For the text-containing cell, return its midpoint in (x, y) coordinate format. 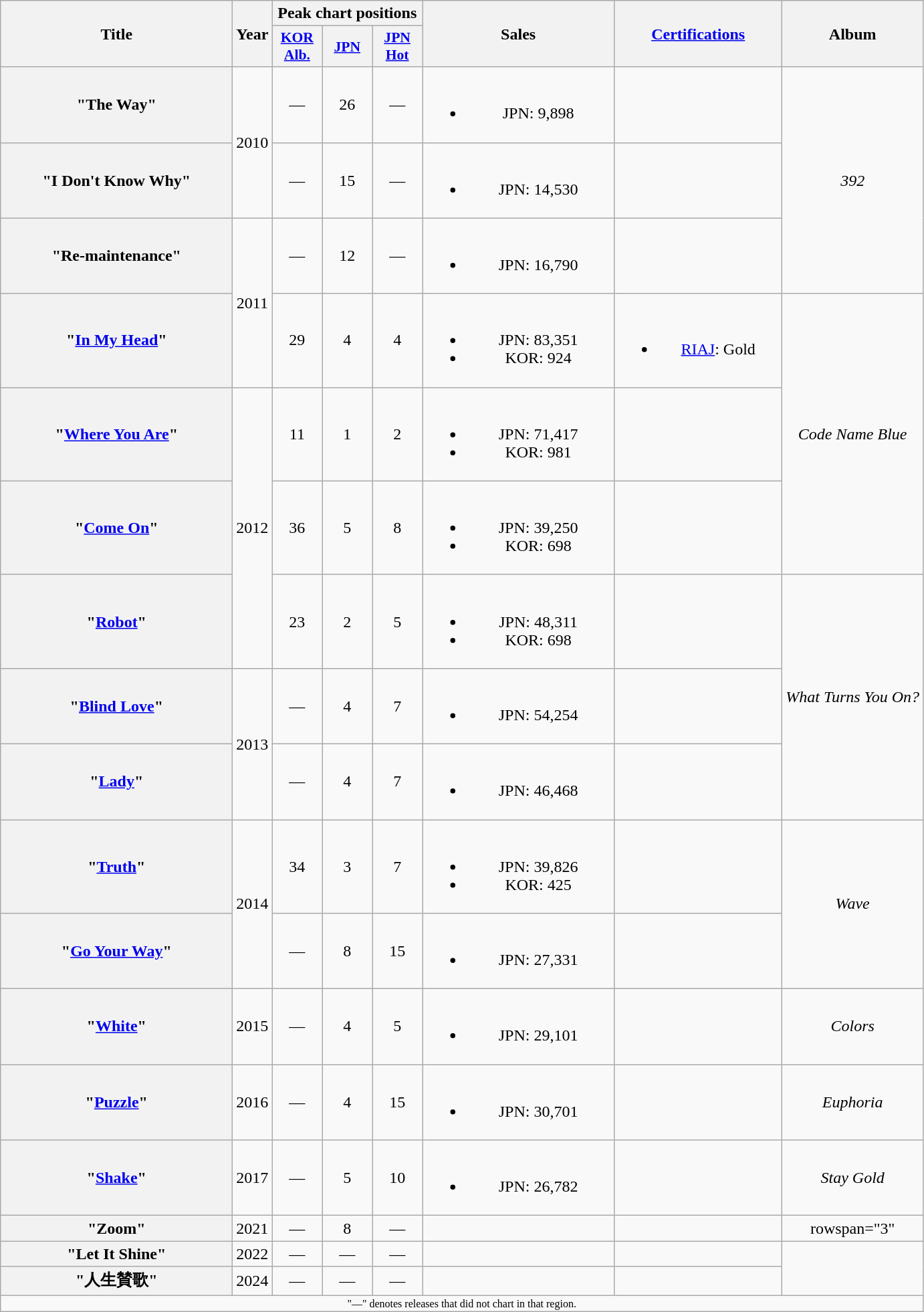
JPN: 54,254 (519, 706)
JPN: 39,250KOR: 698 (519, 528)
JPN: 46,468 (519, 781)
JPN: 29,101 (519, 1027)
2024 (253, 1281)
JPN: 27,331 (519, 951)
JPN: 48,311KOR: 698 (519, 621)
JPN: 9,898 (519, 104)
1 (348, 434)
"I Don't Know Why" (116, 181)
2011 (253, 302)
36 (297, 528)
"Zoom" (116, 1228)
"Where You Are" (116, 434)
Title (116, 33)
10 (397, 1178)
11 (297, 434)
RIAJ: Gold (698, 340)
JPN: 71,417KOR: 981 (519, 434)
2012 (253, 528)
2022 (253, 1254)
JPNHot (397, 47)
392 (853, 181)
Code Name Blue (853, 434)
34 (297, 867)
Album (853, 33)
"Blind Love" (116, 706)
What Turns You On? (853, 697)
2021 (253, 1228)
2015 (253, 1027)
"Robot" (116, 621)
JPN: 30,701 (519, 1102)
"Let It Shine" (116, 1254)
Sales (519, 33)
JPN: 26,782 (519, 1178)
"Re-maintenance" (116, 255)
3 (348, 867)
rowspan="3" (853, 1228)
Colors (853, 1027)
12 (348, 255)
Year (253, 33)
JPN: 14,530 (519, 181)
JPN: 83,351KOR: 924 (519, 340)
JPN: 39,826KOR: 425 (519, 867)
"Come On" (116, 528)
Euphoria (853, 1102)
"Go Your Way" (116, 951)
JPN (348, 47)
2013 (253, 744)
26 (348, 104)
"Truth" (116, 867)
"人生賛歌" (116, 1281)
2010 (253, 142)
2014 (253, 904)
"The Way" (116, 104)
2016 (253, 1102)
23 (297, 621)
Certifications (698, 33)
29 (297, 340)
"—" denotes releases that did not chart in that region. (462, 1303)
"White" (116, 1027)
KORAlb. (297, 47)
"Lady" (116, 781)
"Shake" (116, 1178)
"Puzzle" (116, 1102)
JPN: 16,790 (519, 255)
2017 (253, 1178)
Stay Gold (853, 1178)
"In My Head" (116, 340)
Wave (853, 904)
Peak chart positions (348, 13)
